Find where the given text appears and provide that cell's center as (X, Y) coordinate. 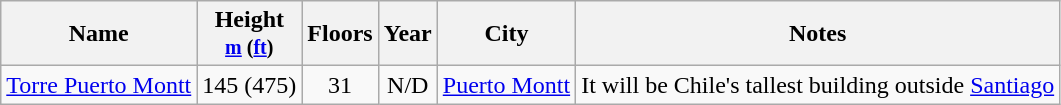
Floors (340, 34)
145 (475) (250, 85)
Notes (818, 34)
Year (408, 34)
City (506, 34)
Name (99, 34)
N/D (408, 85)
Torre Puerto Montt (99, 85)
Puerto Montt (506, 85)
31 (340, 85)
It will be Chile's tallest building outside Santiago (818, 85)
Heightm (ft) (250, 34)
